Extract the (X, Y) coordinate from the center of the cell holding the provided text.  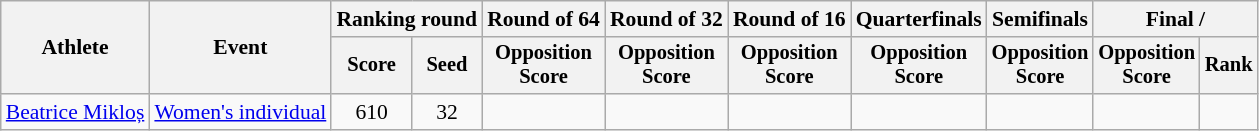
Rank (1229, 66)
Final / (1175, 19)
Ranking round (406, 19)
Round of 16 (790, 19)
Women's individual (240, 112)
610 (372, 112)
Beatrice Mikloș (76, 112)
Seed (447, 66)
Round of 64 (544, 19)
Round of 32 (666, 19)
Athlete (76, 48)
Semifinals (1040, 19)
Event (240, 48)
Quarterfinals (919, 19)
32 (447, 112)
Score (372, 66)
